Determine the (x, y) coordinate at the center of the cell enclosing the given text.  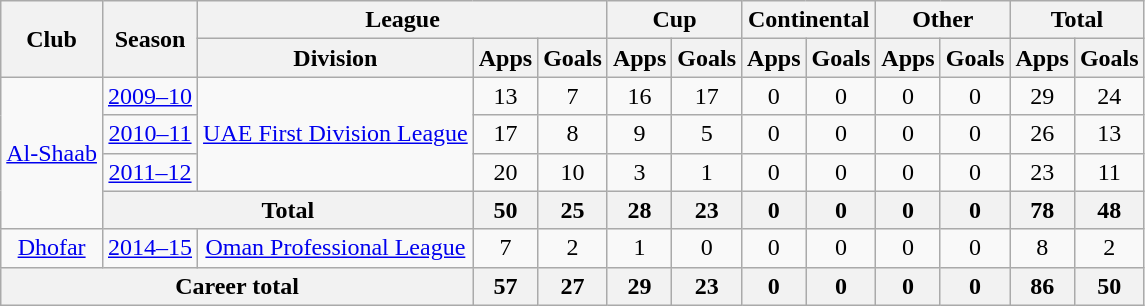
3 (639, 172)
2011–12 (150, 172)
Al-Shaab (52, 153)
11 (1109, 172)
28 (639, 210)
10 (573, 172)
Dhofar (52, 248)
Division (336, 58)
League (403, 20)
Oman Professional League (336, 248)
26 (1042, 134)
20 (505, 172)
57 (505, 286)
Career total (237, 286)
78 (1042, 210)
5 (707, 134)
Club (52, 39)
9 (639, 134)
2009–10 (150, 96)
48 (1109, 210)
86 (1042, 286)
Season (150, 39)
Continental (809, 20)
Cup (674, 20)
16 (639, 96)
25 (573, 210)
2010–11 (150, 134)
Other (943, 20)
24 (1109, 96)
27 (573, 286)
UAE First Division League (336, 134)
2014–15 (150, 248)
